Search for the cell housing the specified text and yield its (x, y) center coordinate. 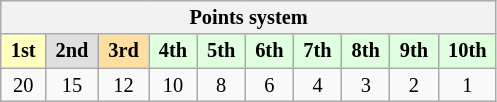
6th (269, 51)
15 (72, 85)
4 (317, 85)
3rd (123, 51)
10th (467, 51)
8 (221, 85)
3 (366, 85)
Points system (249, 17)
10 (173, 85)
5th (221, 51)
2nd (72, 51)
8th (366, 51)
1 (467, 85)
12 (123, 85)
2 (414, 85)
7th (317, 51)
4th (173, 51)
6 (269, 85)
20 (24, 85)
1st (24, 51)
9th (414, 51)
